Find where the given text appears and provide that cell's center as (X, Y) coordinate. 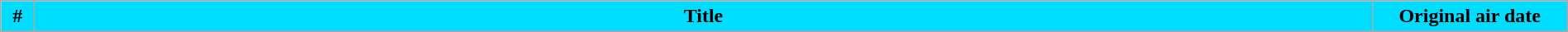
Original air date (1470, 16)
Title (703, 16)
# (18, 16)
